Determine the [X, Y] coordinate at the center of the cell enclosing the given text.  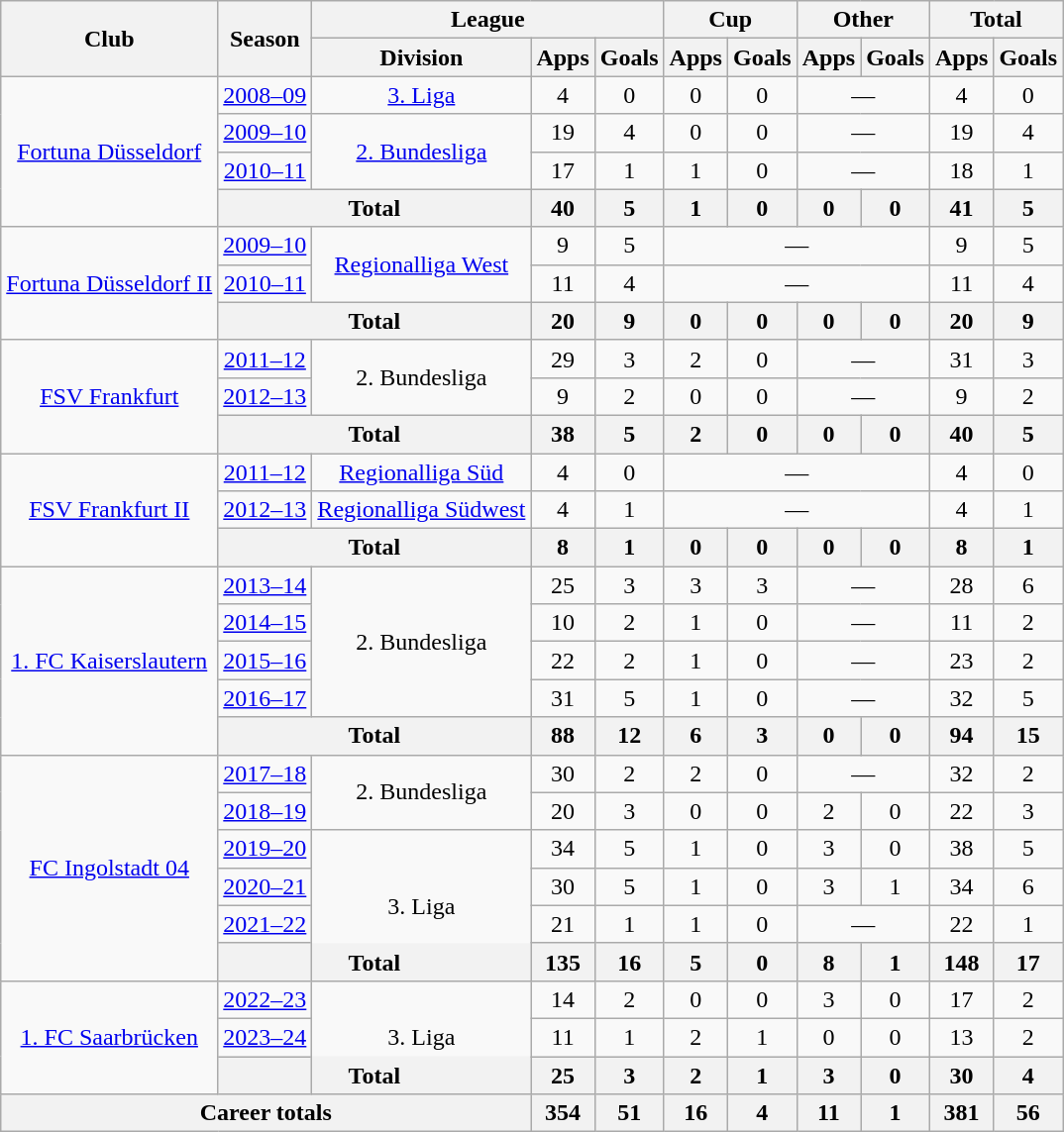
2023–24 [266, 1037]
Regionalliga West [422, 264]
Regionalliga Süd [422, 472]
135 [563, 962]
12 [629, 736]
2015–16 [266, 661]
FSV Frankfurt II [109, 510]
Career totals [266, 1113]
Division [422, 57]
1. FC Kaiserslautern [109, 661]
29 [563, 359]
Other [863, 20]
41 [961, 208]
Fortuna Düsseldorf II [109, 283]
18 [961, 170]
2014–15 [266, 623]
Regionalliga Südwest [422, 510]
2008–09 [266, 95]
1. FC Saarbrücken [109, 1037]
2020–21 [266, 886]
88 [563, 736]
148 [961, 962]
Fortuna Düsseldorf [109, 152]
2017–18 [266, 773]
13 [961, 1037]
FSV Frankfurt [109, 396]
23 [961, 661]
10 [563, 623]
381 [961, 1113]
2021–22 [266, 924]
14 [563, 999]
Club [109, 39]
354 [563, 1113]
28 [961, 585]
94 [961, 736]
2013–14 [266, 585]
2016–17 [266, 698]
56 [1028, 1113]
League [487, 20]
51 [629, 1113]
Season [266, 39]
FC Ingolstadt 04 [109, 868]
2022–23 [266, 999]
Cup [730, 20]
21 [563, 924]
15 [1028, 736]
2019–20 [266, 849]
2018–19 [266, 811]
